Search for the cell housing the specified text and yield its [x, y] center coordinate. 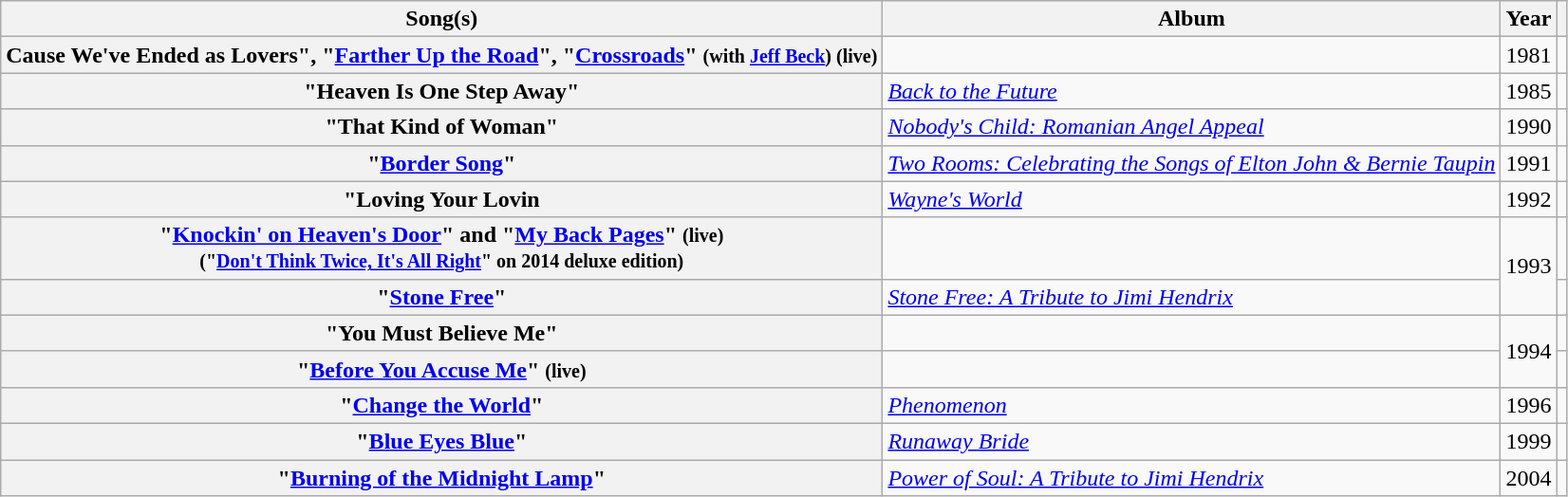
Nobody's Child: Romanian Angel Appeal [1192, 127]
"Border Song" [442, 163]
"Loving Your Lovin [442, 199]
Year [1528, 19]
1996 [1528, 405]
Wayne's World [1192, 199]
Cause We've Ended as Lovers", "Farther Up the Road", "Crossroads" (with Jeff Beck) (live) [442, 55]
Phenomenon [1192, 405]
1994 [1528, 351]
"Change the World" [442, 405]
"Heaven Is One Step Away" [442, 91]
Back to the Future [1192, 91]
1993 [1528, 266]
1999 [1528, 441]
Power of Soul: A Tribute to Jimi Hendrix [1192, 477]
1991 [1528, 163]
Album [1192, 19]
"Stone Free" [442, 297]
"Before You Accuse Me" (live) [442, 369]
1985 [1528, 91]
Two Rooms: Celebrating the Songs of Elton John & Bernie Taupin [1192, 163]
1992 [1528, 199]
Song(s) [442, 19]
"Knockin' on Heaven's Door" and "My Back Pages" (live)("Don't Think Twice, It's All Right" on 2014 deluxe edition) [442, 248]
2004 [1528, 477]
Stone Free: A Tribute to Jimi Hendrix [1192, 297]
"You Must Believe Me" [442, 333]
Runaway Bride [1192, 441]
"Blue Eyes Blue" [442, 441]
1981 [1528, 55]
1990 [1528, 127]
"That Kind of Woman" [442, 127]
"Burning of the Midnight Lamp" [442, 477]
